Pinpoint the cell where the given text exists, returning its (x, y) midpoint coordinate. 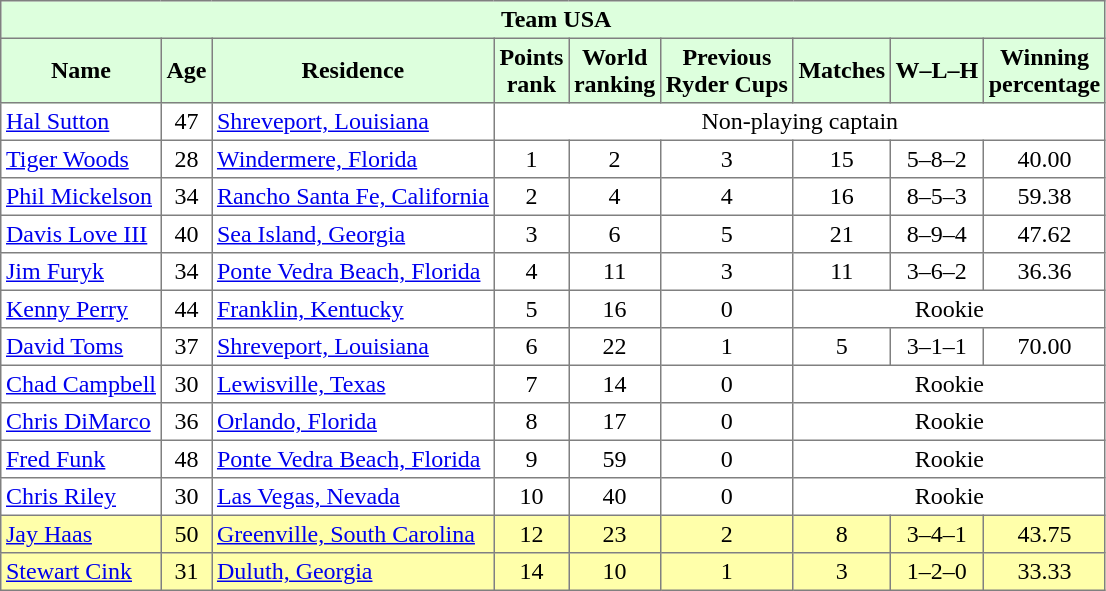
Rancho Santa Fe, California (353, 197)
Name (81, 70)
8–9–4 (936, 234)
PreviousRyder Cups (728, 70)
23 (615, 534)
Residence (353, 70)
Windermere, Florida (353, 159)
7 (532, 384)
17 (615, 422)
12 (532, 534)
50 (186, 534)
40.00 (1044, 159)
Chad Campbell (81, 384)
3–4–1 (936, 534)
47 (186, 122)
Orlando, Florida (353, 422)
Sea Island, Georgia (353, 234)
Duluth, Georgia (353, 572)
36 (186, 422)
Las Vegas, Nevada (353, 497)
9 (532, 459)
Chris DiMarco (81, 422)
Jay Haas (81, 534)
Matches (842, 70)
David Toms (81, 347)
Age (186, 70)
37 (186, 347)
28 (186, 159)
48 (186, 459)
Greenville, South Carolina (353, 534)
59 (615, 459)
Lewisville, Texas (353, 384)
Winningpercentage (1044, 70)
3–6–2 (936, 272)
15 (842, 159)
Pointsrank (532, 70)
Fred Funk (81, 459)
43.75 (1044, 534)
31 (186, 572)
5–8–2 (936, 159)
Jim Furyk (81, 272)
36.36 (1044, 272)
44 (186, 309)
59.38 (1044, 197)
Non-playing captain (800, 122)
W–L–H (936, 70)
Worldranking (615, 70)
Davis Love III (81, 234)
Chris Riley (81, 497)
Tiger Woods (81, 159)
47.62 (1044, 234)
Franklin, Kentucky (353, 309)
33.33 (1044, 572)
8–5–3 (936, 197)
70.00 (1044, 347)
Team USA (554, 20)
3–1–1 (936, 347)
Hal Sutton (81, 122)
Kenny Perry (81, 309)
21 (842, 234)
1–2–0 (936, 572)
22 (615, 347)
Phil Mickelson (81, 197)
Stewart Cink (81, 572)
